Search for the cell housing the specified text and yield its [x, y] center coordinate. 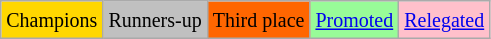
Runners-up [155, 20]
Promoted [354, 20]
Relegated [444, 20]
Third place [258, 20]
Champions [52, 20]
